Determine the [X, Y] coordinate at the center of the cell enclosing the given text.  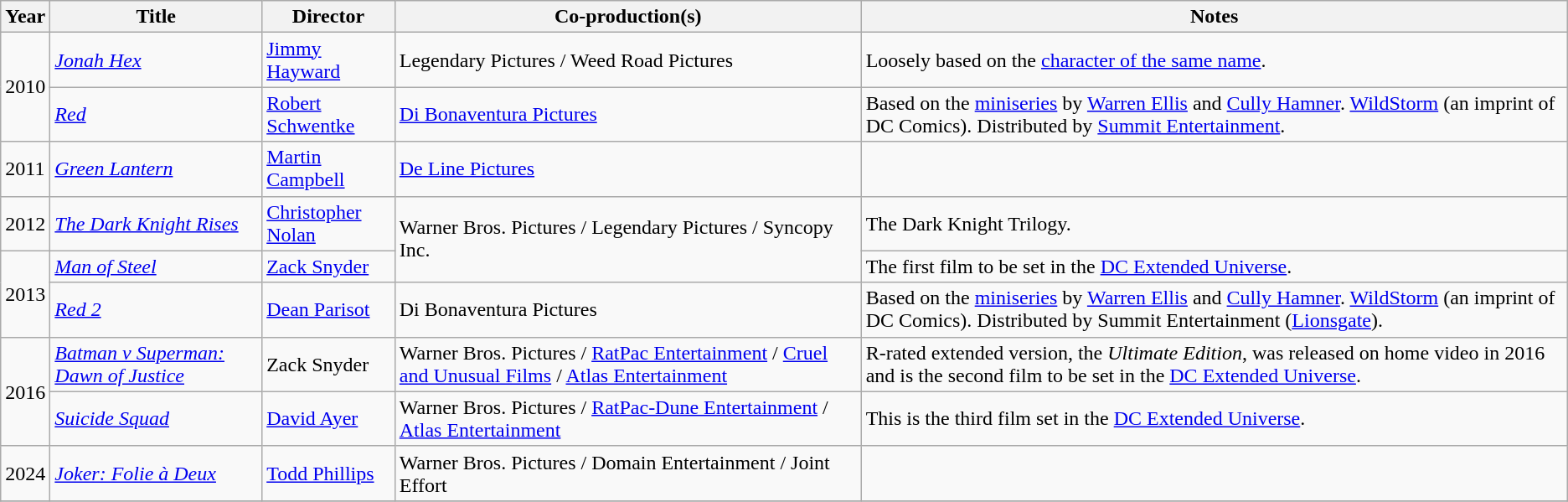
2010 [25, 87]
Loosely based on the character of the same name. [1215, 60]
2024 [25, 473]
Todd Phillips [328, 473]
Red [156, 114]
Robert Schwentke [328, 114]
Title [156, 17]
Based on the miniseries by Warren Ellis and Cully Hamner. WildStorm (an imprint of DC Comics). Distributed by Summit Entertainment (Lionsgate). [1215, 310]
Year [25, 17]
Jimmy Hayward [328, 60]
Suicide Squad [156, 419]
2011 [25, 169]
Warner Bros. Pictures / Legendary Pictures / Syncopy Inc. [628, 240]
2013 [25, 293]
Warner Bros. Pictures / RatPac-Dune Entertainment / Atlas Entertainment [628, 419]
Martin Campbell [328, 169]
Legendary Pictures / Weed Road Pictures [628, 60]
Notes [1215, 17]
Joker: Folie à Deux [156, 473]
Dean Parisot [328, 310]
Warner Bros. Pictures / RatPac Entertainment / Cruel and Unusual Films / Atlas Entertainment [628, 364]
Man of Steel [156, 267]
The Dark Knight Rises [156, 223]
2012 [25, 223]
Christopher Nolan [328, 223]
Batman v Superman: Dawn of Justice [156, 364]
Co-production(s) [628, 17]
The first film to be set in the DC Extended Universe. [1215, 267]
David Ayer [328, 419]
Based on the miniseries by Warren Ellis and Cully Hamner. WildStorm (an imprint of DC Comics). Distributed by Summit Entertainment. [1215, 114]
The Dark Knight Trilogy. [1215, 223]
De Line Pictures [628, 169]
This is the third film set in the DC Extended Universe. [1215, 419]
Jonah Hex [156, 60]
2016 [25, 391]
Warner Bros. Pictures / Domain Entertainment / Joint Effort [628, 473]
Director [328, 17]
R-rated extended version, the Ultimate Edition, was released on home video in 2016 and is the second film to be set in the DC Extended Universe. [1215, 364]
Red 2 [156, 310]
Green Lantern [156, 169]
